Capture the cell that displays the provided text and extract its (x, y) central coordinate. 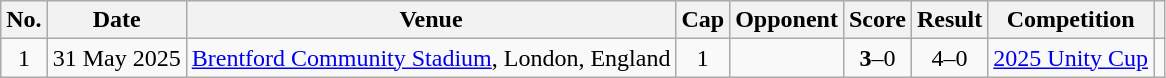
Competition (1071, 20)
Result (949, 20)
31 May 2025 (116, 58)
4–0 (949, 58)
No. (24, 20)
Score (877, 20)
3–0 (877, 58)
Brentford Community Stadium, London, England (431, 58)
Cap (703, 20)
Opponent (787, 20)
2025 Unity Cup (1071, 58)
Venue (431, 20)
Date (116, 20)
